Find where the given text appears and provide that cell's center as (x, y) coordinate. 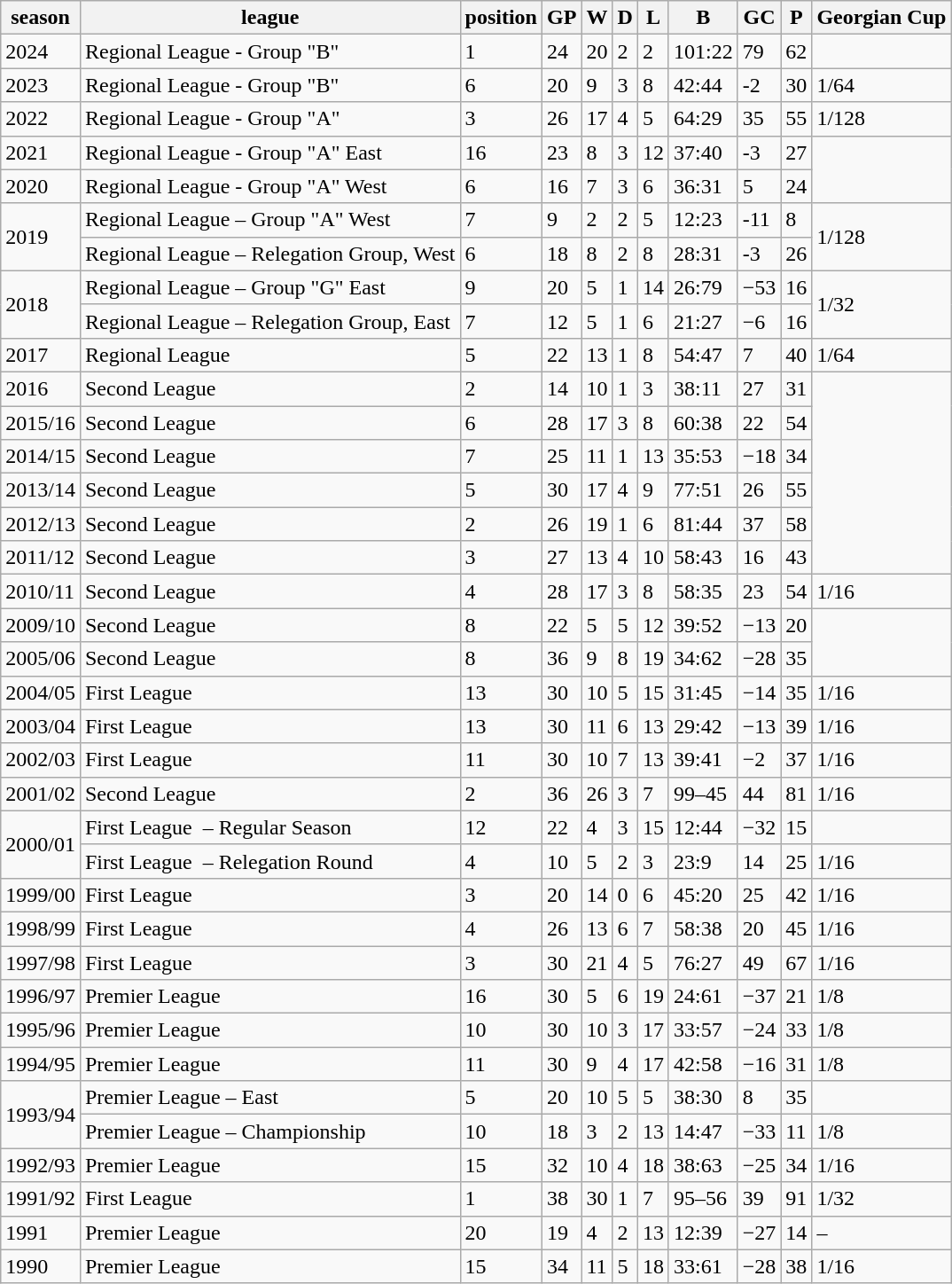
1995/96 (41, 1030)
49 (759, 962)
Regional League – Relegation Group, East (269, 321)
-2 (759, 85)
2019 (41, 237)
81 (796, 794)
45:20 (703, 895)
58:43 (703, 558)
42 (796, 895)
43 (796, 558)
31:45 (703, 693)
2009/10 (41, 625)
26:79 (703, 287)
Premier League – Championship (269, 1131)
1991 (41, 1233)
First League – Regular Season (269, 827)
2014/15 (41, 457)
39:41 (703, 760)
58 (796, 524)
– (881, 1233)
−25 (759, 1165)
40 (796, 355)
44 (759, 794)
2000/01 (41, 844)
−18 (759, 457)
60:38 (703, 423)
1996/97 (41, 997)
2022 (41, 119)
2023 (41, 85)
−24 (759, 1030)
1997/98 (41, 962)
Regional League - Group "A" East (269, 153)
W (597, 18)
GP (562, 18)
1998/99 (41, 928)
12:44 (703, 827)
−27 (759, 1233)
L (652, 18)
79 (759, 51)
Regional League – Group "G" East (269, 287)
2002/03 (41, 760)
101:22 (703, 51)
2010/11 (41, 591)
First League – Relegation Round (269, 861)
season (41, 18)
62 (796, 51)
−33 (759, 1131)
45 (796, 928)
2017 (41, 355)
14:47 (703, 1131)
B (703, 18)
Regional League – Group "A" West (269, 220)
67 (796, 962)
42:44 (703, 85)
Regional League – Relegation Group, West (269, 254)
91 (796, 1199)
Premier League – East (269, 1098)
12:39 (703, 1233)
58:38 (703, 928)
position (501, 18)
league (269, 18)
1990 (41, 1266)
−16 (759, 1064)
D (625, 18)
54:47 (703, 355)
34:62 (703, 659)
33:57 (703, 1030)
Regional League (269, 355)
1999/00 (41, 895)
64:29 (703, 119)
2018 (41, 304)
Georgian Cup (881, 18)
−37 (759, 997)
2012/13 (41, 524)
2021 (41, 153)
35:53 (703, 457)
Regional League - Group "A" West (269, 186)
-11 (759, 220)
77:51 (703, 490)
81:44 (703, 524)
2011/12 (41, 558)
58:35 (703, 591)
33:61 (703, 1266)
2001/02 (41, 794)
GC (759, 18)
36:31 (703, 186)
−2 (759, 760)
33 (796, 1030)
1991/92 (41, 1199)
2024 (41, 51)
38:30 (703, 1098)
2005/06 (41, 659)
Regional League - Group "A" (269, 119)
1992/93 (41, 1165)
−6 (759, 321)
38:63 (703, 1165)
38:11 (703, 388)
12:23 (703, 220)
−32 (759, 827)
−14 (759, 693)
39:52 (703, 625)
P (796, 18)
95–56 (703, 1199)
76:27 (703, 962)
42:58 (703, 1064)
2015/16 (41, 423)
2013/14 (41, 490)
32 (562, 1165)
−53 (759, 287)
1994/95 (41, 1064)
99–45 (703, 794)
28:31 (703, 254)
2004/05 (41, 693)
2020 (41, 186)
1993/94 (41, 1115)
23:9 (703, 861)
37:40 (703, 153)
0 (625, 895)
21:27 (703, 321)
29:42 (703, 726)
2016 (41, 388)
24:61 (703, 997)
2003/04 (41, 726)
